From the cell containing the given text, extract its center point as [x, y] coordinate. 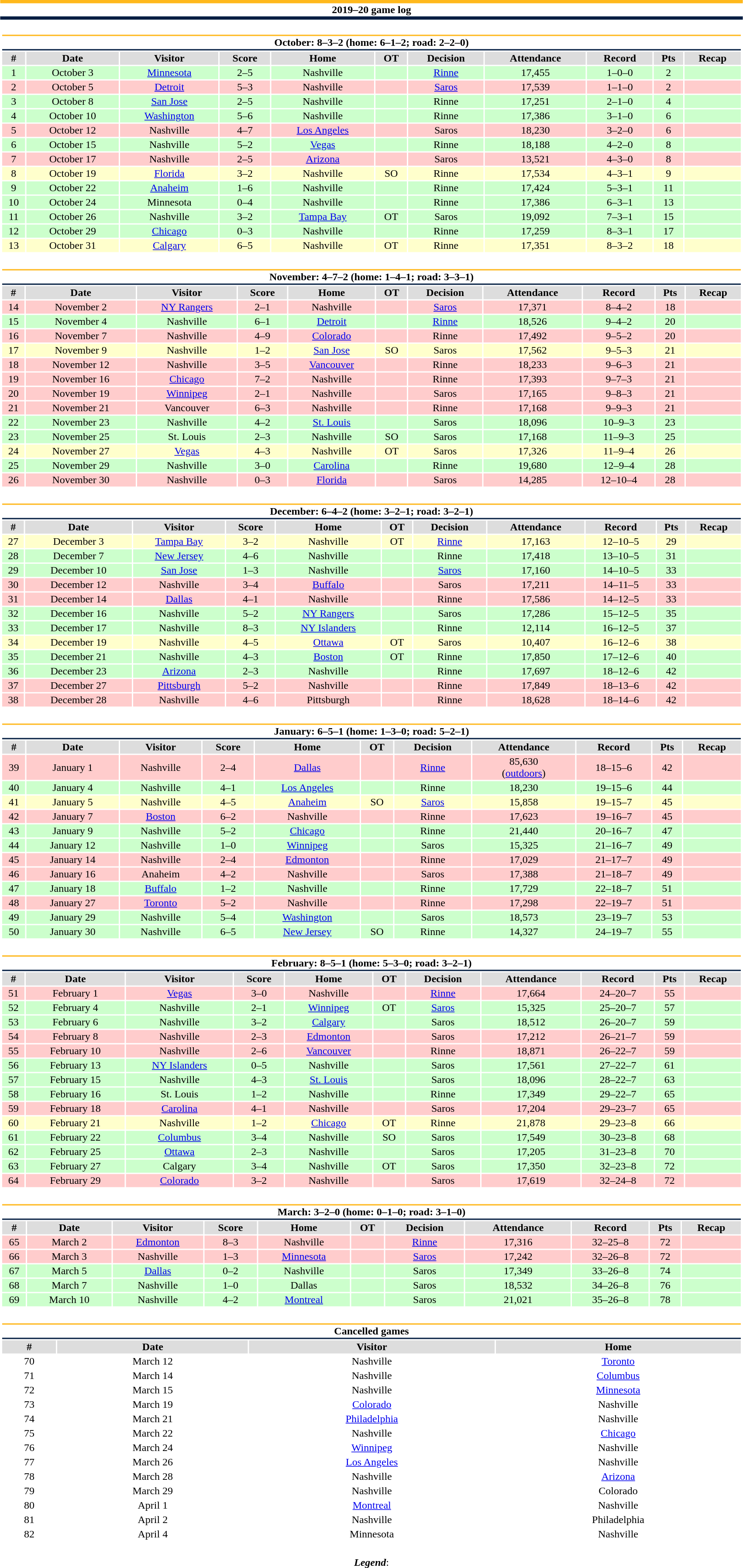
January 18 [72, 888]
17,561 [531, 1066]
February 1 [75, 993]
March 7 [69, 1286]
17,212 [531, 1037]
March 24 [153, 1448]
29–22–7 [618, 1094]
79 [29, 1491]
34–26–8 [610, 1286]
48 [14, 903]
34 [13, 642]
December 27 [79, 686]
29–23–8 [618, 1123]
4–3–1 [620, 173]
24 [13, 451]
35–26–8 [610, 1300]
17,534 [535, 173]
February 21 [75, 1123]
26–21–7 [618, 1037]
10 [14, 202]
18,573 [524, 917]
December 23 [79, 671]
43 [14, 831]
March 19 [153, 1404]
15–12–5 [621, 613]
1–6 [244, 188]
17,371 [533, 307]
5–3–1 [620, 188]
December 14 [79, 599]
March 5 [69, 1271]
18,512 [531, 1022]
1 [14, 73]
17,418 [536, 556]
17,664 [531, 993]
December 7 [79, 556]
October 29 [72, 231]
17–12–6 [621, 657]
22–18–7 [614, 888]
March 2 [69, 1242]
December 28 [79, 700]
January: 6–5–1 (home: 1–3–0; road: 5–2–1) [371, 732]
39 [14, 767]
14,285 [533, 480]
80 [29, 1506]
23–19–7 [614, 917]
16–12–5 [621, 628]
February 15 [75, 1080]
12 [14, 231]
January 16 [72, 874]
19–16–7 [614, 817]
22 [13, 422]
October: 8–3–2 (home: 6–1–2; road: 2–2–0) [371, 43]
February 16 [75, 1094]
27 [13, 542]
January 27 [72, 903]
29–23–7 [618, 1108]
18–14–6 [621, 700]
17,455 [535, 73]
27–22–7 [618, 1066]
March 26 [153, 1462]
October 15 [72, 144]
5–3 [244, 87]
2–6 [259, 1051]
17,388 [524, 874]
18,526 [533, 322]
December 12 [79, 585]
November 27 [81, 451]
January 9 [72, 831]
January 1 [72, 767]
March 15 [153, 1390]
46 [14, 874]
18,233 [533, 364]
February 10 [75, 1051]
60 [13, 1123]
14 [13, 307]
November 9 [81, 351]
17,316 [518, 1242]
March 21 [153, 1419]
17,259 [535, 231]
February 22 [75, 1137]
17,205 [531, 1152]
18–15–6 [614, 767]
32–25–8 [610, 1242]
41 [14, 802]
17,163 [536, 542]
11–9–3 [619, 437]
12–9–4 [619, 466]
8–3–1 [620, 231]
February 6 [75, 1022]
February 29 [75, 1181]
February 4 [75, 1008]
18,871 [531, 1051]
71 [29, 1375]
November 19 [81, 393]
2019–20 game log [371, 10]
6–3–1 [620, 202]
9–8–3 [619, 393]
4–7 [244, 131]
9–5–3 [619, 351]
November 25 [81, 437]
14–10–5 [621, 571]
18,532 [518, 1286]
22–19–7 [614, 903]
24–20–7 [618, 993]
March 3 [69, 1257]
February: 8–5–1 (home: 5–3–0; road: 3–2–1) [371, 963]
13,521 [535, 159]
17,242 [518, 1257]
October 3 [72, 73]
17,350 [531, 1166]
7–3–1 [620, 217]
17,623 [524, 817]
32 [13, 613]
November 23 [81, 422]
0–2 [230, 1271]
10,407 [536, 642]
April 4 [153, 1534]
February 8 [75, 1037]
28–22–7 [618, 1080]
81 [29, 1520]
16 [13, 336]
30–23–8 [618, 1137]
14–11–5 [621, 585]
January 4 [72, 788]
21,878 [531, 1123]
18–12–6 [621, 671]
6–1 [262, 322]
3–5 [262, 364]
October 17 [72, 159]
December 3 [79, 542]
January 30 [72, 932]
6–2 [228, 817]
3–2–0 [620, 131]
17,251 [535, 102]
18,628 [536, 700]
4–2–0 [620, 144]
21–16–7 [614, 846]
33–26–8 [610, 1271]
November 30 [81, 480]
17,562 [533, 351]
17,697 [536, 671]
26–22–7 [618, 1051]
25–20–7 [618, 1008]
February 25 [75, 1152]
December 16 [79, 613]
12–10–4 [619, 480]
52 [13, 1008]
82 [29, 1534]
January 14 [72, 860]
64 [13, 1181]
13–10–5 [621, 556]
19,092 [535, 217]
April 1 [153, 1506]
December 19 [79, 642]
January 29 [72, 917]
February 27 [75, 1166]
October 24 [72, 202]
17,298 [524, 903]
3–1–0 [620, 116]
32–23–8 [618, 1166]
75 [29, 1433]
3 [14, 102]
7 [14, 159]
November 21 [81, 408]
5–6 [244, 116]
October 8 [72, 102]
December 21 [79, 657]
19–15–6 [614, 788]
0–5 [259, 1066]
March 10 [69, 1300]
17,539 [535, 87]
17,729 [524, 888]
19,680 [533, 466]
6–3 [262, 408]
8–3–2 [620, 246]
36 [13, 671]
November 7 [81, 336]
12,114 [536, 628]
17,204 [531, 1108]
69 [14, 1300]
17,286 [536, 613]
21,021 [518, 1300]
October 19 [72, 173]
20–16–7 [614, 831]
4–9 [262, 336]
54 [13, 1037]
4–3–0 [620, 159]
58 [13, 1094]
February 13 [75, 1066]
11–9–4 [619, 451]
17,160 [536, 571]
March 22 [153, 1433]
November: 4–7–2 (home: 1–4–1; road: 3–3–1) [371, 277]
8–4–2 [619, 307]
62 [13, 1152]
October 5 [72, 87]
October 12 [72, 131]
1–0–0 [620, 73]
18,188 [535, 144]
21–18–7 [614, 874]
17,393 [533, 379]
Cancelled games [371, 1331]
October 22 [72, 188]
17,424 [535, 188]
0–4 [244, 202]
15,858 [524, 802]
March 29 [153, 1491]
17,850 [536, 657]
17,211 [536, 585]
56 [13, 1066]
16–12–6 [621, 642]
9–6–3 [619, 364]
24–19–7 [614, 932]
26–20–7 [618, 1022]
19 [13, 379]
10–9–3 [619, 422]
32–24–8 [618, 1181]
January 12 [72, 846]
November 12 [81, 364]
21,440 [524, 831]
85,630(outdoors) [524, 767]
9–9–3 [619, 408]
17,165 [533, 393]
December 17 [79, 628]
1–1–0 [620, 87]
November 16 [81, 379]
November 2 [81, 307]
17,492 [533, 336]
February 18 [75, 1108]
5–4 [228, 917]
73 [29, 1404]
17,586 [536, 599]
17,619 [531, 1181]
12–10–5 [621, 542]
2–1–0 [620, 102]
14,327 [524, 932]
9–4–2 [619, 322]
77 [29, 1462]
November 29 [81, 466]
30 [13, 585]
October 26 [72, 217]
17,849 [536, 686]
5 [14, 131]
November 4 [81, 322]
17,549 [531, 1137]
31–23–8 [618, 1152]
18–13–6 [621, 686]
14–12–5 [621, 599]
March 28 [153, 1477]
32–26–8 [610, 1257]
December: 6–4–2 (home: 3–2–1; road: 3–2–1) [371, 512]
19–15–7 [614, 802]
October 10 [72, 116]
January 7 [72, 817]
7–2 [262, 379]
January 5 [72, 802]
21–17–7 [614, 860]
December 10 [79, 571]
17,029 [524, 860]
67 [14, 1271]
March 12 [153, 1362]
October 31 [72, 246]
9–5–2 [619, 336]
9–7–3 [619, 379]
March 14 [153, 1375]
April 2 [153, 1520]
March: 3–2–0 (home: 0–1–0; road: 3–1–0) [371, 1212]
17,326 [533, 451]
17,351 [535, 246]
50 [14, 932]
